Determine the (x, y) coordinate at the center of the cell enclosing the given text.  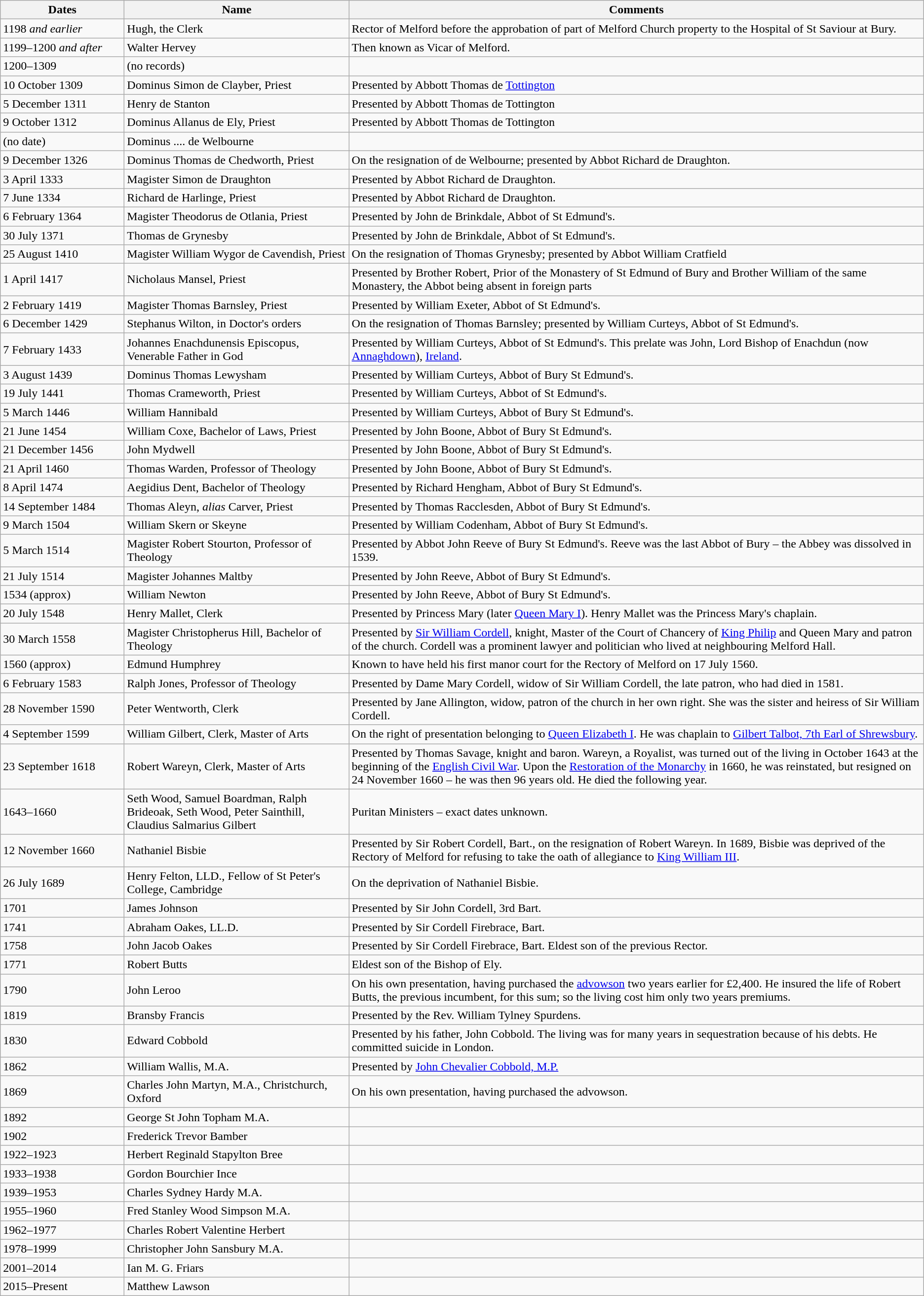
10 October 1309 (62, 85)
5 March 1446 (62, 412)
Nathaniel Bisbie (237, 850)
9 March 1504 (62, 525)
Herbert Reginald Stapylton Bree (237, 1155)
30 March 1558 (62, 639)
Puritan Ministers – exact dates unknown. (636, 812)
Edmund Humphrey (237, 665)
Richard de Harlinge, Priest (237, 197)
1560 (approx) (62, 665)
Presented by John Chevalier Cobbold, M.P. (636, 1066)
Henry Felton, LLD., Fellow of St Peter's College, Cambridge (237, 883)
30 July 1371 (62, 236)
Thomas Aleyn, alias Carver, Priest (237, 506)
20 July 1548 (62, 614)
Presented by the Rev. William Tylney Spurdens. (636, 1016)
8 April 1474 (62, 487)
Presented by Sir John Cordell, 3rd Bart. (636, 908)
Seth Wood, Samuel Boardman, Ralph Brideoak, Seth Wood, Peter Sainthill, Claudius Salmarius Gilbert (237, 812)
Nicholaus Mansel, Priest (237, 279)
1830 (62, 1041)
Frederick Trevor Bamber (237, 1136)
Matthew Lawson (237, 1286)
1819 (62, 1016)
Henry de Stanton (237, 104)
21 July 1514 (62, 576)
Ralph Jones, Professor of Theology (237, 683)
Magister William Wygor de Cavendish, Priest (237, 254)
John Jacob Oakes (237, 945)
Magister Simon de Draughton (237, 179)
Presented by William Exeter, Abbot of St Edmund's. (636, 305)
Robert Wareyn, Clerk, Master of Arts (237, 766)
2015–Present (62, 1286)
Thomas Crameworth, Priest (237, 393)
Aegidius Dent, Bachelor of Theology (237, 487)
1892 (62, 1117)
Walter Hervey (237, 47)
Magister Thomas Barnsley, Priest (237, 305)
1198 and earlier (62, 29)
John Mydwell (237, 450)
Dominus Thomas Lewysham (237, 375)
Charles Robert Valentine Herbert (237, 1230)
12 November 1660 (62, 850)
1534 (approx) (62, 595)
Dominus Allanus de Ely, Priest (237, 122)
James Johnson (237, 908)
Name (237, 10)
Dates (62, 10)
Presented by William Curteys, Abbot of St Edmund's. (636, 393)
Presented by Abbot John Reeve of Bury St Edmund's. Reeve was the last Abbot of Bury – the Abbey was dissolved in 1539. (636, 550)
Gordon Bourchier Ince (237, 1174)
Presented by William Curteys, Abbot of St Edmund's. This prelate was John, Lord Bishop of Enachdun (now Annaghdown), Ireland. (636, 350)
1771 (62, 964)
John Leroo (237, 989)
9 December 1326 (62, 160)
Presented by William Codenham, Abbot of Bury St Edmund's. (636, 525)
4 September 1599 (62, 734)
Johannes Enachdunensis Episcopus, Venerable Father in God (237, 350)
6 February 1364 (62, 216)
1902 (62, 1136)
1701 (62, 908)
1939–1953 (62, 1192)
2001–2014 (62, 1267)
7 February 1433 (62, 350)
Magister Theodorus de Otlania, Priest (237, 216)
Thomas de Grynesby (237, 236)
Magister Robert Stourton, Professor of Theology (237, 550)
Magister Johannes Maltby (237, 576)
19 July 1441 (62, 393)
21 December 1456 (62, 450)
William Gilbert, Clerk, Master of Arts (237, 734)
On the resignation of de Welbourne; presented by Abbot Richard de Draughton. (636, 160)
1922–1923 (62, 1155)
14 September 1484 (62, 506)
William Newton (237, 595)
Eldest son of the Bishop of Ely. (636, 964)
On the right of presentation belonging to Queen Elizabeth I. He was chaplain to Gilbert Talbot, 7th Earl of Shrewsbury. (636, 734)
George St John Topham M.A. (237, 1117)
Charles John Martyn, M.A., Christchurch, Oxford (237, 1092)
Comments (636, 10)
7 June 1334 (62, 197)
Presented by Dame Mary Cordell, widow of Sir William Cordell, the late patron, who had died in 1581. (636, 683)
1758 (62, 945)
5 March 1514 (62, 550)
21 June 1454 (62, 431)
1643–1660 (62, 812)
(no records) (237, 66)
Presented by Jane Allington, widow, patron of the church in her own right. She was the sister and heiress of Sir William Cordell. (636, 709)
3 April 1333 (62, 179)
Ian M. G. Friars (237, 1267)
Christopher John Sansbury M.A. (237, 1249)
1869 (62, 1092)
6 February 1583 (62, 683)
William Coxe, Bachelor of Laws, Priest (237, 431)
Presented by Sir Cordell Firebrace, Bart. (636, 927)
Presented by Sir Cordell Firebrace, Bart. Eldest son of the previous Rector. (636, 945)
Abraham Oakes, LL.D. (237, 927)
Magister Christopherus Hill, Bachelor of Theology (237, 639)
Presented by Richard Hengham, Abbot of Bury St Edmund's. (636, 487)
25 August 1410 (62, 254)
1 April 1417 (62, 279)
Presented by Thomas Racclesden, Abbot of Bury St Edmund's. (636, 506)
Dominus .... de Welbourne (237, 141)
Dominus Simon de Clayber, Priest (237, 85)
(no date) (62, 141)
On the deprivation of Nathaniel Bisbie. (636, 883)
1200–1309 (62, 66)
On his own presentation, having purchased the advowson. (636, 1092)
On the resignation of Thomas Barnsley; presented by William Curteys, Abbot of St Edmund's. (636, 324)
Charles Sydney Hardy M.A. (237, 1192)
1933–1938 (62, 1174)
Robert Butts (237, 964)
2 February 1419 (62, 305)
Henry Mallet, Clerk (237, 614)
1862 (62, 1066)
1741 (62, 927)
Peter Wentworth, Clerk (237, 709)
Presented by his father, John Cobbold. The living was for many years in sequestration because of his debts. He committed suicide in London. (636, 1041)
1978–1999 (62, 1249)
1199–1200 and after (62, 47)
Then known as Vicar of Melford. (636, 47)
Hugh, the Clerk (237, 29)
23 September 1618 (62, 766)
Rector of Melford before the approbation of part of Melford Church property to the Hospital of St Saviour at Bury. (636, 29)
Known to have held his first manor court for the Rectory of Melford on 17 July 1560. (636, 665)
6 December 1429 (62, 324)
1790 (62, 989)
William Skern or Skeyne (237, 525)
Fred Stanley Wood Simpson M.A. (237, 1211)
1962–1977 (62, 1230)
William Wallis, M.A. (237, 1066)
Dominus Thomas de Chedworth, Priest (237, 160)
On the resignation of Thomas Grynesby; presented by Abbot William Cratfield (636, 254)
1955–1960 (62, 1211)
28 November 1590 (62, 709)
Stephanus Wilton, in Doctor's orders (237, 324)
William Hannibald (237, 412)
9 October 1312 (62, 122)
Thomas Warden, Professor of Theology (237, 469)
26 July 1689 (62, 883)
Presented by Princess Mary (later Queen Mary I). Henry Mallet was the Princess Mary's chaplain. (636, 614)
3 August 1439 (62, 375)
5 December 1311 (62, 104)
Bransby Francis (237, 1016)
Edward Cobbold (237, 1041)
21 April 1460 (62, 469)
